Extract the [X, Y] coordinate from the center of the cell holding the provided text.  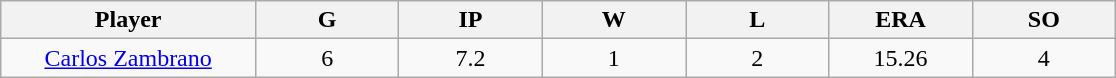
4 [1044, 58]
ERA [900, 20]
Carlos Zambrano [128, 58]
1 [614, 58]
Player [128, 20]
G [328, 20]
IP [470, 20]
15.26 [900, 58]
7.2 [470, 58]
2 [758, 58]
SO [1044, 20]
6 [328, 58]
L [758, 20]
W [614, 20]
